Identify which cell holds the provided text, then report its (x, y) central coordinate. 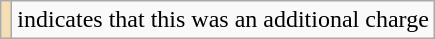
indicates that this was an additional charge (224, 20)
